Detect which cell encompasses the target text, then output its (x, y) center coordinate. 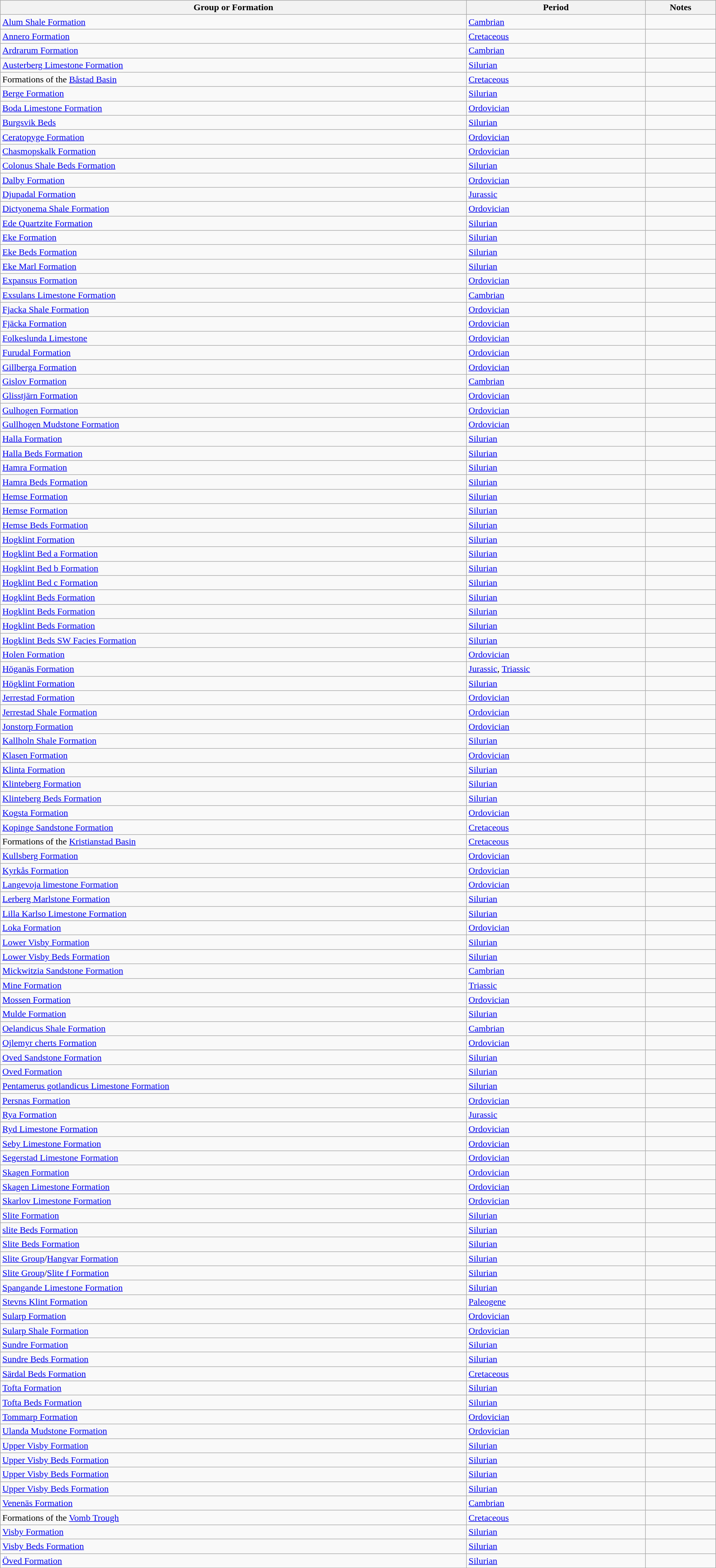
Lower Visby Formation (233, 942)
Lilla Karlso Limestone Formation (233, 914)
Mine Formation (233, 985)
Fjäcka Formation (233, 324)
Hamra Formation (233, 468)
Ojlemyr cherts Formation (233, 1043)
Hogklint Bed a Formation (233, 554)
Holen Formation (233, 655)
Ardrarum Formation (233, 51)
Folkeslunda Limestone (233, 338)
Tofta Formation (233, 1388)
Fjacka Shale Formation (233, 309)
Notes (681, 8)
Jerrestad Shale Formation (233, 712)
Triassic (556, 985)
Jerrestad Formation (233, 698)
Mulde Formation (233, 1014)
Hogklint Bed c Formation (233, 583)
Chasmopskalk Formation (233, 151)
slite Beds Formation (233, 1230)
Berge Formation (233, 94)
Lower Visby Beds Formation (233, 957)
Alum Shale Formation (233, 22)
Ceratopyge Formation (233, 137)
Sundre Beds Formation (233, 1359)
Ryd Limestone Formation (233, 1129)
Gulhogen Formation (233, 410)
Sundre Formation (233, 1345)
Oelandicus Shale Formation (233, 1028)
Visby Beds Formation (233, 1546)
Oved Sandstone Formation (233, 1057)
Visby Formation (233, 1532)
Austerberg Limestone Formation (233, 65)
Formations of the Vomb Trough (233, 1517)
Mickwitzia Sandstone Formation (233, 971)
Paleogene (556, 1302)
Loka Formation (233, 928)
Öved Formation (233, 1561)
Eke Formation (233, 238)
Ulanda Mudstone Formation (233, 1431)
Exsulans Limestone Formation (233, 295)
Slite Group/Slite f Formation (233, 1273)
Boda Limestone Formation (233, 108)
Expansus Formation (233, 281)
Persnas Formation (233, 1101)
Klinteberg Beds Formation (233, 798)
Mossen Formation (233, 1000)
Group or Formation (233, 8)
Formations of the Kristianstad Basin (233, 841)
Gillberga Formation (233, 367)
Kyrkås Formation (233, 870)
Colonus Shale Beds Formation (233, 165)
Klinta Formation (233, 770)
Hemse Beds Formation (233, 525)
Hogklint Beds SW Facies Formation (233, 640)
Dictyonema Shale Formation (233, 209)
Stevns Klint Formation (233, 1302)
Spangande Limestone Formation (233, 1287)
Glisstjärn Formation (233, 396)
Tofta Beds Formation (233, 1403)
Halla Formation (233, 439)
Eke Beds Formation (233, 252)
Ede Quartzite Formation (233, 223)
Period (556, 8)
Särdal Beds Formation (233, 1374)
Slite Group/Hangvar Formation (233, 1259)
Lerberg Marlstone Formation (233, 899)
Hamra Beds Formation (233, 482)
Djupadal Formation (233, 195)
Eke Marl Formation (233, 266)
Segerstad Limestone Formation (233, 1158)
Höganäs Formation (233, 669)
Jurassic, Triassic (556, 669)
Skagen Formation (233, 1172)
Kopinge Sandstone Formation (233, 827)
Hogklint Bed b Formation (233, 568)
Burgsvik Beds (233, 122)
Hogklint Formation (233, 540)
Venenäs Formation (233, 1503)
Seby Limestone Formation (233, 1144)
Gullhogen Mudstone Formation (233, 425)
Upper Visby Formation (233, 1446)
Skarlov Limestone Formation (233, 1201)
Dalby Formation (233, 180)
Slite Beds Formation (233, 1244)
Jonstorp Formation (233, 727)
Langevoja limestone Formation (233, 885)
Skagen Limestone Formation (233, 1187)
Klasen Formation (233, 755)
Kogsta Formation (233, 813)
Formations of the Båstad Basin (233, 79)
Furudal Formation (233, 353)
Högklint Formation (233, 683)
Pentamerus gotlandicus Limestone Formation (233, 1086)
Rya Formation (233, 1115)
Gislov Formation (233, 381)
Oved Formation (233, 1072)
Sularp Shale Formation (233, 1330)
Tommarp Formation (233, 1417)
Annero Formation (233, 36)
Sularp Formation (233, 1316)
Kullsberg Formation (233, 856)
Slite Formation (233, 1215)
Kallholn Shale Formation (233, 741)
Halla Beds Formation (233, 453)
Klinteberg Formation (233, 784)
